Find where the given text appears and provide that cell's center as [X, Y] coordinate. 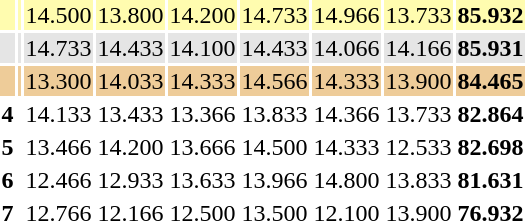
13.800 [130, 15]
82.698 [490, 147]
85.932 [490, 15]
13.433 [130, 114]
85.931 [490, 48]
81.631 [490, 180]
12.533 [418, 147]
13.900 [418, 81]
12.466 [58, 180]
13.366 [202, 114]
14.133 [58, 114]
14.100 [202, 48]
12.933 [130, 180]
13.966 [274, 180]
13.633 [202, 180]
13.466 [58, 147]
14.366 [346, 114]
14.166 [418, 48]
14.566 [274, 81]
4 [8, 114]
82.864 [490, 114]
14.800 [346, 180]
13.666 [202, 147]
14.033 [130, 81]
14.066 [346, 48]
13.300 [58, 81]
5 [8, 147]
14.966 [346, 15]
6 [8, 180]
84.465 [490, 81]
